Output the (X, Y) coordinate of the center of the cell containing the given text.  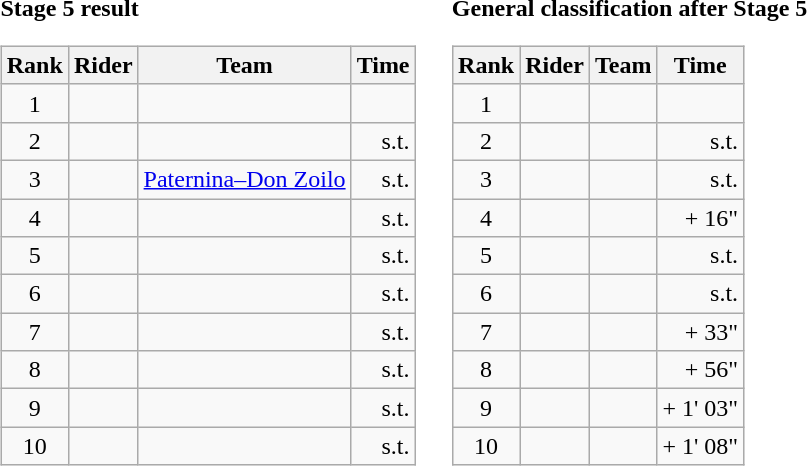
+ 16" (700, 217)
Paternina–Don Zoilo (244, 179)
+ 33" (700, 332)
+ 1' 08" (700, 446)
+ 56" (700, 370)
+ 1' 03" (700, 408)
